Pinpoint the cell where the given text exists, returning its (x, y) midpoint coordinate. 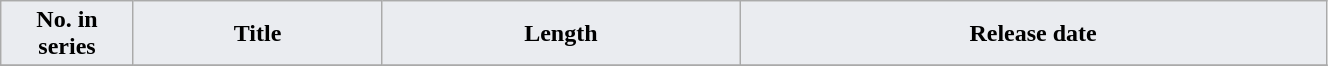
Length (561, 34)
Release date (1034, 34)
Title (258, 34)
No. in series (68, 34)
